Identify which cell holds the provided text, then report its (x, y) central coordinate. 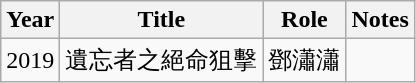
Title (162, 20)
Year (30, 20)
鄧瀟瀟 (304, 60)
2019 (30, 60)
Notes (380, 20)
遺忘者之絕命狙擊 (162, 60)
Role (304, 20)
